From the cell containing the given text, extract its center point as (x, y) coordinate. 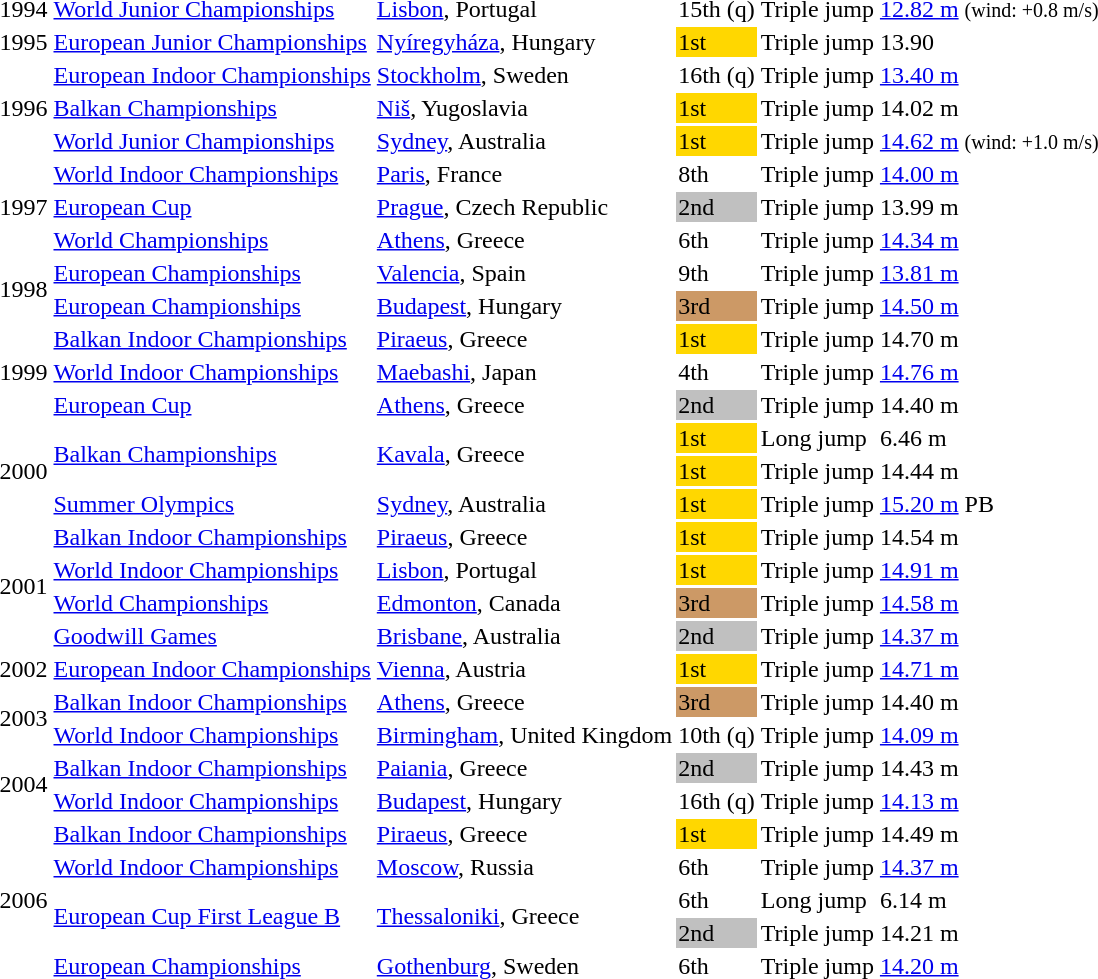
Vienna, Austria (524, 669)
Edmonton, Canada (524, 603)
Paris, France (524, 174)
European Junior Championships (212, 42)
9th (717, 273)
Stockholm, Sweden (524, 75)
World Junior Championships (212, 141)
Paiania, Greece (524, 768)
Summer Olympics (212, 504)
Goodwill Games (212, 636)
Thessaloniki, Greece (524, 916)
4th (717, 372)
Maebashi, Japan (524, 372)
Prague, Czech Republic (524, 207)
Brisbane, Australia (524, 636)
Nyíregyháza, Hungary (524, 42)
8th (717, 174)
European Cup First League B (212, 916)
Birmingham, United Kingdom (524, 735)
Moscow, Russia (524, 867)
10th (q) (717, 735)
Kavala, Greece (524, 454)
Lisbon, Portugal (524, 570)
Niš, Yugoslavia (524, 108)
Valencia, Spain (524, 273)
